Find where the given text appears and provide that cell's center as (X, Y) coordinate. 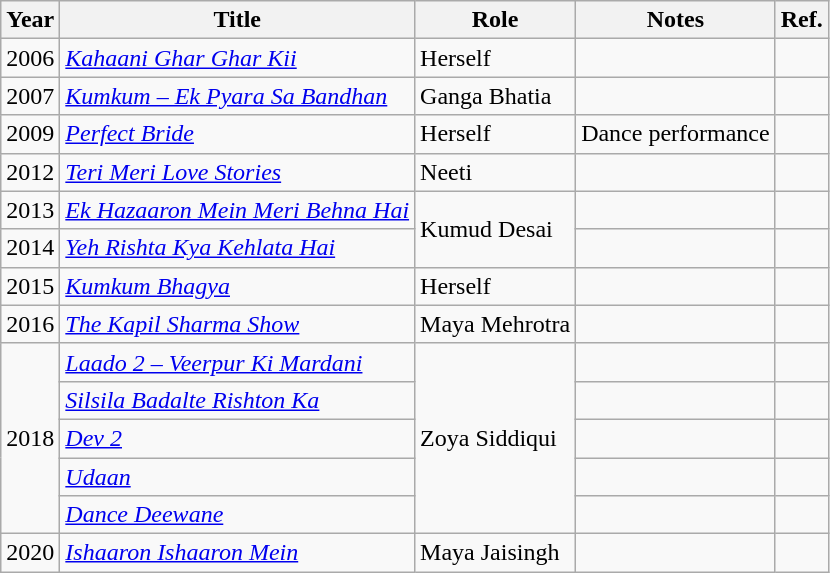
Kahaani Ghar Ghar Kii (238, 58)
2014 (30, 248)
Ref. (802, 20)
Ganga Bhatia (496, 96)
Maya Jaisingh (496, 553)
Dev 2 (238, 438)
Dance Deewane (238, 515)
Zoya Siddiqui (496, 438)
Dance performance (676, 134)
Kumkum – Ek Pyara Sa Bandhan (238, 96)
Kumkum Bhagya (238, 286)
Silsila Badalte Rishton Ka (238, 400)
2013 (30, 210)
2016 (30, 324)
Notes (676, 20)
Laado 2 – Veerpur Ki Mardani (238, 362)
Kumud Desai (496, 229)
2020 (30, 553)
2018 (30, 438)
Yeh Rishta Kya Kehlata Hai (238, 248)
2012 (30, 172)
Udaan (238, 477)
Role (496, 20)
2009 (30, 134)
2006 (30, 58)
Maya Mehrotra (496, 324)
The Kapil Sharma Show (238, 324)
Teri Meri Love Stories (238, 172)
Perfect Bride (238, 134)
Neeti (496, 172)
Title (238, 20)
Ishaaron Ishaaron Mein (238, 553)
Year (30, 20)
Ek Hazaaron Mein Meri Behna Hai (238, 210)
2007 (30, 96)
2015 (30, 286)
